Search for the cell housing the specified text and yield its (x, y) center coordinate. 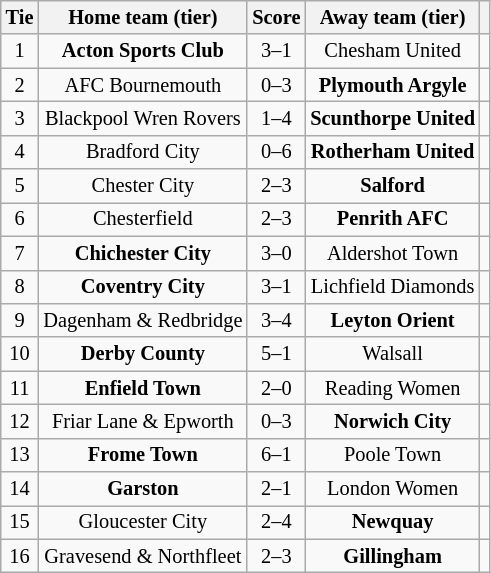
15 (20, 522)
14 (20, 489)
6–1 (276, 455)
Norwich City (392, 421)
Chester City (142, 186)
0–6 (276, 152)
Gloucester City (142, 522)
Blackpool Wren Rovers (142, 118)
16 (20, 556)
Chesterfield (142, 219)
Score (276, 17)
Enfield Town (142, 388)
Poole Town (392, 455)
2 (20, 85)
6 (20, 219)
Plymouth Argyle (392, 85)
5 (20, 186)
Chichester City (142, 253)
Leyton Orient (392, 320)
2–4 (276, 522)
Tie (20, 17)
3–0 (276, 253)
8 (20, 287)
10 (20, 354)
Dagenham & Redbridge (142, 320)
Walsall (392, 354)
Gillingham (392, 556)
Coventry City (142, 287)
5–1 (276, 354)
Aldershot Town (392, 253)
2–1 (276, 489)
Acton Sports Club (142, 51)
9 (20, 320)
3–4 (276, 320)
Garston (142, 489)
Salford (392, 186)
11 (20, 388)
Penrith AFC (392, 219)
12 (20, 421)
AFC Bournemouth (142, 85)
Frome Town (142, 455)
Bradford City (142, 152)
Newquay (392, 522)
1–4 (276, 118)
13 (20, 455)
Scunthorpe United (392, 118)
2–0 (276, 388)
Lichfield Diamonds (392, 287)
Home team (tier) (142, 17)
Chesham United (392, 51)
Gravesend & Northfleet (142, 556)
1 (20, 51)
7 (20, 253)
Rotherham United (392, 152)
Friar Lane & Epworth (142, 421)
Reading Women (392, 388)
4 (20, 152)
Derby County (142, 354)
3 (20, 118)
London Women (392, 489)
Away team (tier) (392, 17)
